Scan for the cell matching the given text and deliver its [X, Y] coordinate at center. 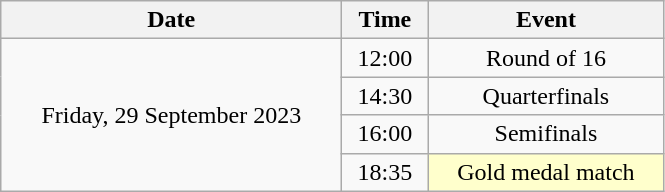
14:30 [385, 96]
Semifinals [546, 134]
Event [546, 20]
Gold medal match [546, 172]
Date [172, 20]
Time [385, 20]
16:00 [385, 134]
18:35 [385, 172]
Friday, 29 September 2023 [172, 115]
Round of 16 [546, 58]
Quarterfinals [546, 96]
12:00 [385, 58]
